Return the [x, y] coordinate for the center point of the cell that contains the specified text.  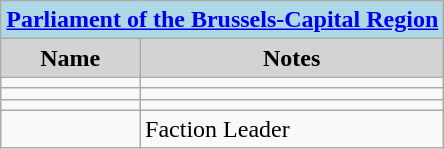
Faction Leader [292, 129]
Notes [292, 58]
Name [70, 58]
Parliament of the Brussels-Capital Region [222, 20]
